Capture the cell that displays the provided text and extract its [x, y] central coordinate. 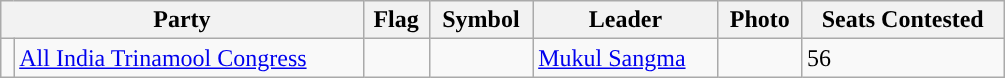
Photo [760, 20]
Party [182, 20]
56 [902, 58]
Symbol [481, 20]
Mukul Sangma [626, 58]
Leader [626, 20]
All India Trinamool Congress [188, 58]
Flag [396, 20]
Seats Contested [902, 20]
